Extract the [X, Y] coordinate from the center of the cell holding the provided text.  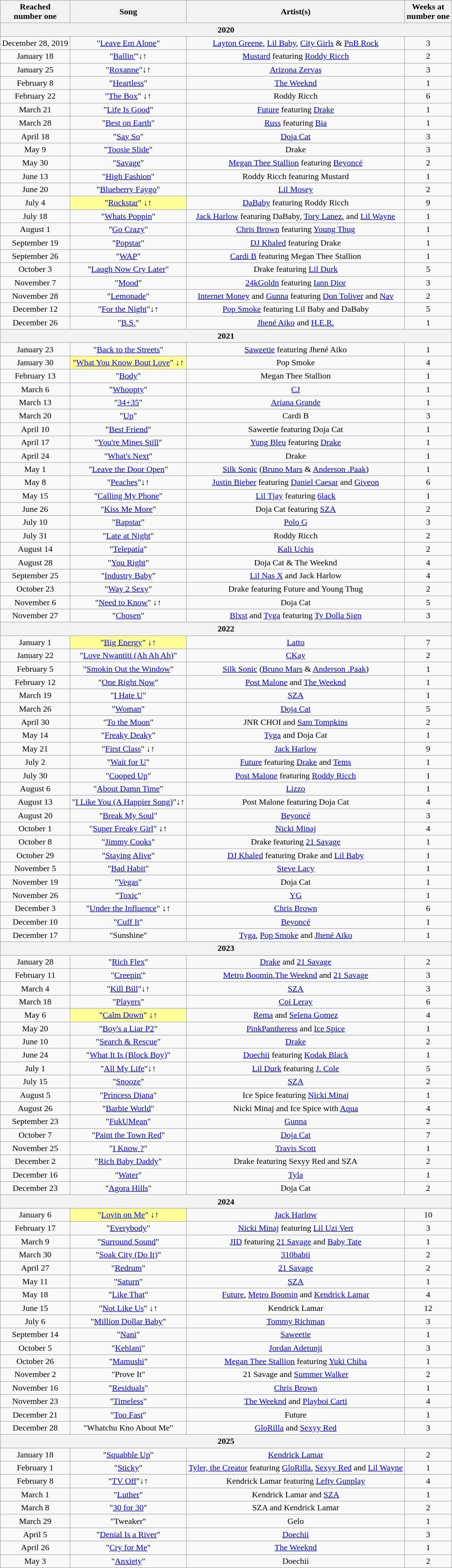
"Late at Night" [128, 536]
June 13 [35, 176]
"Paint the Town Red" [128, 1135]
Arizona Zervas [296, 70]
Doja Cat & The Weeknd [296, 562]
Jhené Aiko and H.E.R. [296, 323]
"Timeless" [128, 1401]
January 28 [35, 962]
Megan Thee Stallion [296, 376]
"Snooze" [128, 1082]
Roddy Ricch featuring Mustard [296, 176]
2023 [226, 948]
"Tweaker" [128, 1521]
March 6 [35, 389]
21 Savage and Summer Walker [296, 1375]
Blxst and Tyga featuring Ty Dolla Sign [296, 616]
February 22 [35, 96]
"Lovin on Me" ↓↑ [128, 1215]
2025 [226, 1441]
March 9 [35, 1242]
21 Savage [296, 1268]
"Mamushi" [128, 1361]
March 20 [35, 416]
June 15 [35, 1308]
Future [296, 1414]
"Search & Rescue" [128, 1042]
February 11 [35, 975]
August 13 [35, 802]
August 5 [35, 1095]
May 21 [35, 749]
"Like That" [128, 1295]
"Calm Down" ↓↑ [128, 1015]
Future, Metro Boomin and Kendrick Lamar [296, 1295]
GloRilla and Sexyy Red [296, 1428]
"Smokin Out the Window" [128, 669]
"Cuff It" [128, 922]
May 9 [35, 149]
December 26 [35, 323]
May 18 [35, 1295]
"Peaches"↓↑ [128, 482]
July 30 [35, 775]
July 6 [35, 1321]
Gelo [296, 1521]
"Boy's a Liar P2" [128, 1028]
July 1 [35, 1068]
September 14 [35, 1335]
Drake and 21 Savage [296, 962]
"Roxanne"↓↑ [128, 70]
November 16 [35, 1388]
DJ Khaled featuring Drake [296, 243]
"What You Know Bout Love" ↓↑ [128, 362]
August 20 [35, 815]
"You Right" [128, 562]
Lizzo [296, 789]
Drake featuring 21 Savage [296, 842]
June 10 [35, 1042]
2024 [226, 1201]
"High Fashion" [128, 176]
Coi Leray [296, 1002]
"Sunshine" [128, 935]
10 [428, 1215]
"Cooped Up" [128, 775]
JNR CHOI and Sam Tompkins [296, 722]
Pop Smoke [296, 362]
July 15 [35, 1082]
March 1 [35, 1495]
Megan Thee Stallion featuring Beyoncé [296, 163]
"Love Nwantiti (Ah Ah Ah)" [128, 656]
December 16 [35, 1175]
"Sticky" [128, 1468]
Drake featuring Sexyy Red and SZA [296, 1161]
Layton Greene, Lil Baby, City Girls & PnB Rock [296, 43]
"Heartless" [128, 83]
May 15 [35, 496]
October 23 [35, 589]
January 22 [35, 656]
DaBaby featuring Roddy Ricch [296, 203]
"Rich Baby Daddy" [128, 1161]
October 8 [35, 842]
January 23 [35, 349]
12 [428, 1308]
August 26 [35, 1108]
"TV Off"↓↑ [128, 1481]
March 19 [35, 695]
"What's Next" [128, 456]
"Agora Hills" [128, 1188]
"Million Dollar Baby" [128, 1321]
Reachednumber one [35, 12]
Latto [296, 642]
"Kill Bill"↓↑ [128, 988]
April 17 [35, 443]
"Ballin'"↓↑ [128, 56]
November 26 [35, 895]
Rema and Selena Gomez [296, 1015]
Cardi B featuring Megan Thee Stallion [296, 256]
May 1 [35, 469]
"Nani" [128, 1335]
April 18 [35, 136]
November 6 [35, 602]
August 28 [35, 562]
"Rich Flex" [128, 962]
Lil Nas X and Jack Harlow [296, 575]
April 27 [35, 1268]
Polo G [296, 522]
Pop Smoke featuring Lil Baby and DaBaby [296, 309]
November 28 [35, 296]
January 6 [35, 1215]
"Cry for Me" [128, 1548]
"Rockstar" ↓↑ [128, 203]
March 4 [35, 988]
YG [296, 895]
Internet Money and Gunna featuring Don Toliver and Nav [296, 296]
"For the Night"↓↑ [128, 309]
Song [128, 12]
"Soak City (Do It)" [128, 1255]
"First Class" ↓↑ [128, 749]
"About Damn Time" [128, 789]
February 12 [35, 682]
"Say So" [128, 136]
May 14 [35, 735]
March 18 [35, 1002]
Russ featuring Bia [296, 123]
"You're Mines Still" [128, 443]
"Popstar" [128, 243]
Saweetie featuring Jhené Aiko [296, 349]
Travis Scott [296, 1148]
March 29 [35, 1521]
Weeks atnumber one [428, 12]
"Savage" [128, 163]
"Big Energy" ↓↑ [128, 642]
"Back to the Streets" [128, 349]
"Too Fast" [128, 1414]
"The Box" ↓↑ [128, 96]
May 30 [35, 163]
24kGoldn featuring Iann Dior [296, 283]
"Kiss Me More" [128, 509]
Future featuring Drake [296, 110]
"Luther" [128, 1495]
Jordan Adetunji [296, 1348]
August 14 [35, 549]
September 26 [35, 256]
Nicki Minaj and Ice Spice with Aqua [296, 1108]
Yung Bleu featuring Drake [296, 443]
"Anxiety" [128, 1561]
"Residuals" [128, 1388]
"WAP" [128, 256]
Ice Spice featuring Nicki Minaj [296, 1095]
March 26 [35, 709]
"Mood" [128, 283]
May 3 [35, 1561]
December 28, 2019 [35, 43]
November 7 [35, 283]
"B.S." [128, 323]
Drake featuring Future and Young Thug [296, 589]
SZA and Kendrick Lamar [296, 1508]
"Princess Diana" [128, 1095]
"Toxic" [128, 895]
PinkPantheress and Ice Spice [296, 1028]
2022 [226, 629]
"Vegas" [128, 882]
"Jimmy Cooks" [128, 842]
"I Know ?" [128, 1148]
"Squabble Up" [128, 1454]
2021 [226, 336]
Chris Brown featuring Young Thug [296, 229]
"Water" [128, 1175]
"Creepin'" [128, 975]
"Prove It" [128, 1375]
"Surround Sound" [128, 1242]
November 25 [35, 1148]
2020 [226, 30]
Kendrick Lamar featuring Lefty Gunplay [296, 1481]
June 26 [35, 509]
"FukUMean" [128, 1122]
"Whats Poppin" [128, 216]
"Freaky Deaky" [128, 735]
Kendrick Lamar and SZA [296, 1495]
"Redrum" [128, 1268]
December 2 [35, 1161]
May 8 [35, 482]
"What It Is (Block Boy)" [128, 1055]
"Life Is Good" [128, 110]
Post Malone featuring Roddy Ricch [296, 775]
"Calling My Phone" [128, 496]
Post Malone and The Weeknd [296, 682]
"Barbie World" [128, 1108]
Saweetie [296, 1335]
Cardi B [296, 416]
December 12 [35, 309]
Steve Lacy [296, 869]
"Saturn" [128, 1281]
March 30 [35, 1255]
"Not Like Us" ↓↑ [128, 1308]
December 17 [35, 935]
April 5 [35, 1534]
Lil Durk featuring J. Cole [296, 1068]
"Way 2 Sexy" [128, 589]
February 5 [35, 669]
December 28 [35, 1428]
October 1 [35, 829]
May 6 [35, 1015]
"Break My Soul" [128, 815]
May 11 [35, 1281]
Drake featuring Lil Durk [296, 269]
December 23 [35, 1188]
Jack Harlow featuring DaBaby, Tory Lanez, and Lil Wayne [296, 216]
February 13 [35, 376]
November 2 [35, 1375]
February 17 [35, 1228]
Nicki Minaj [296, 829]
"Leave the Door Open" [128, 469]
"Kehlani" [128, 1348]
"I Hate U" [128, 695]
"34+35" [128, 403]
October 3 [35, 269]
January 30 [35, 362]
"To the Moon" [128, 722]
"Super Freaky Girl" ↓↑ [128, 829]
October 7 [35, 1135]
January 25 [35, 70]
Nicki Minaj featuring Lil Uzi Vert [296, 1228]
Doja Cat featuring SZA [296, 509]
"Best on Earth" [128, 123]
"Rapstar" [128, 522]
Metro Boomin,The Weeknd and 21 Savage [296, 975]
"Whatchu Kno About Me" [128, 1428]
"30 for 30" [128, 1508]
April 30 [35, 722]
July 4 [35, 203]
"Need to Know" ↓↑ [128, 602]
"Under the Influence" ↓↑ [128, 909]
"Industry Baby" [128, 575]
December 21 [35, 1414]
February 1 [35, 1468]
"Chosen" [128, 616]
March 13 [35, 403]
"Whoopty" [128, 389]
CKay [296, 656]
March 8 [35, 1508]
Saweetie featuring Doja Cat [296, 429]
"Blueberry Faygo" [128, 190]
Kali Uchis [296, 549]
"Body" [128, 376]
"Players" [128, 1002]
October 29 [35, 855]
"Laugh Now Cry Later" [128, 269]
October 5 [35, 1348]
September 25 [35, 575]
"One Right Now" [128, 682]
"Wait for U" [128, 762]
June 24 [35, 1055]
July 2 [35, 762]
Tyga, Pop Smoke and Jhené Aiko [296, 935]
310babii [296, 1255]
Future featuring Drake and Tems [296, 762]
"Up" [128, 416]
Post Malone featuring Doja Cat [296, 802]
Tyler, the Creator featuring GloRilla, Sexyy Red and Lil Wayne [296, 1468]
August 6 [35, 789]
July 10 [35, 522]
Ariana Grande [296, 403]
November 27 [35, 616]
"Best Friend" [128, 429]
September 19 [35, 243]
November 23 [35, 1401]
CJ [296, 389]
April 26 [35, 1548]
November 19 [35, 882]
August 1 [35, 229]
Lil Mosey [296, 190]
"All My Life"↓↑ [128, 1068]
Justin Bieber featuring Daniel Caesar and Giveon [296, 482]
DJ Khaled featuring Drake and Lil Baby [296, 855]
December 10 [35, 922]
"Staying Alive" [128, 855]
October 26 [35, 1361]
Doechii featuring Kodak Black [296, 1055]
April 24 [35, 456]
"Leave Em Alone" [128, 43]
March 28 [35, 123]
"Go Crazy" [128, 229]
Lil Tjay featuring 6lack [296, 496]
Gunna [296, 1122]
Artist(s) [296, 12]
May 20 [35, 1028]
Mustard featuring Roddy Ricch [296, 56]
"I Like You (A Happier Song)"↓↑ [128, 802]
March 21 [35, 110]
"Bad Habit" [128, 869]
June 20 [35, 190]
"Denial Is a River" [128, 1534]
April 10 [35, 429]
September 23 [35, 1122]
Tyla [296, 1175]
"Lemonade" [128, 296]
"Telepatía" [128, 549]
JID featuring 21 Savage and Baby Tate [296, 1242]
December 3 [35, 909]
November 5 [35, 869]
The Weeknd and Playboi Carti [296, 1401]
"Toosie Slide" [128, 149]
Megan Thee Stallion featuring Yuki Chiba [296, 1361]
July 18 [35, 216]
Tyga and Doja Cat [296, 735]
July 31 [35, 536]
Tommy Richman [296, 1321]
January 1 [35, 642]
"Woman" [128, 709]
"Everybody" [128, 1228]
